Detect which cell encompasses the target text, then output its [X, Y] center coordinate. 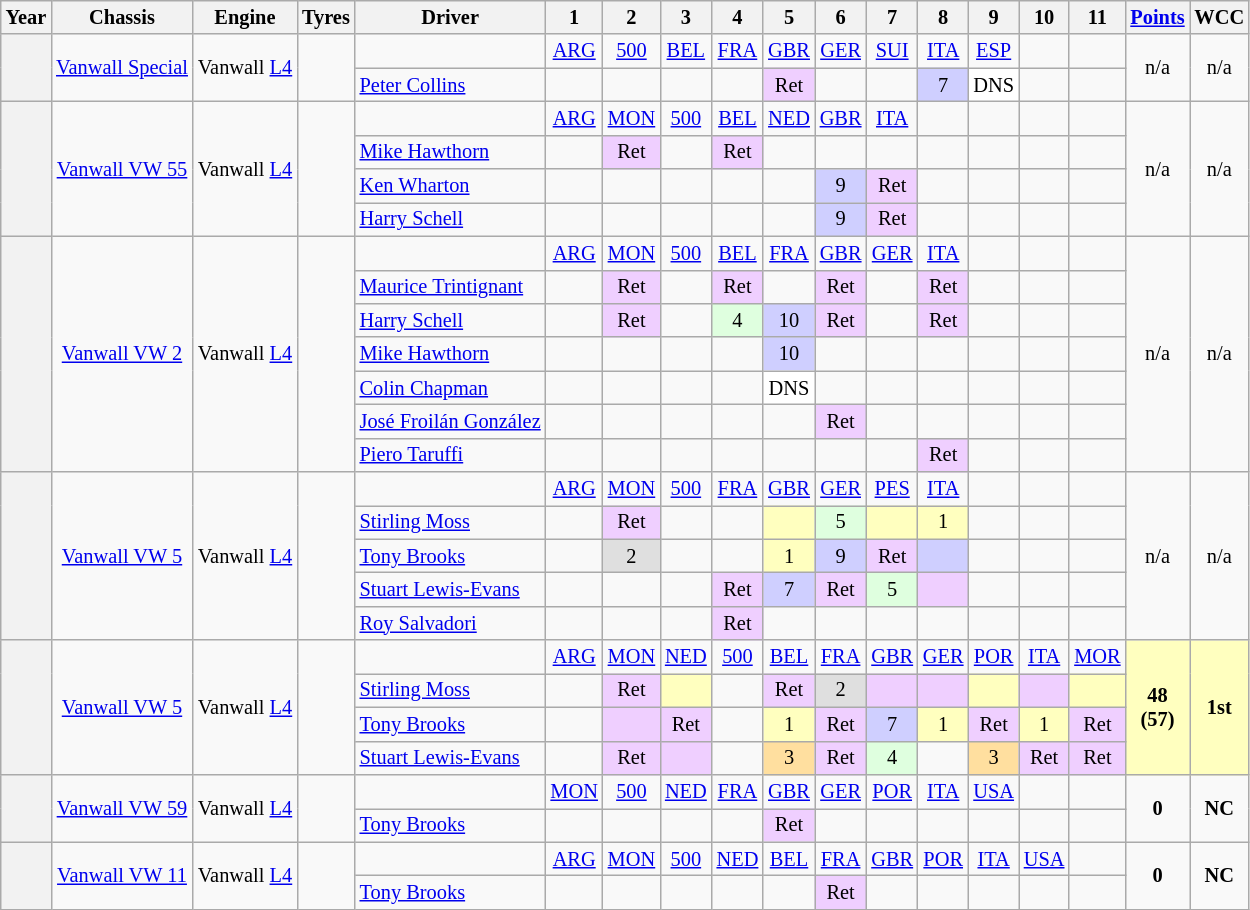
Vanwall VW 59 [122, 808]
Piero Taruffi [450, 455]
11 [1097, 17]
Vanwall VW 11 [122, 876]
Engine [245, 17]
48(57) [1157, 708]
Peter Collins [450, 85]
José Froilán González [450, 421]
Tyres [326, 17]
PES [892, 489]
Vanwall VW 2 [122, 354]
Points [1157, 17]
Maurice Trintignant [450, 287]
WCC [1220, 17]
8 [943, 17]
1st [1220, 708]
ESP [993, 51]
6 [841, 17]
Roy Salvadori [450, 623]
Vanwall VW 55 [122, 168]
Ken Wharton [450, 186]
Chassis [122, 17]
Vanwall Special [122, 68]
MOR [1097, 657]
Driver [450, 17]
Year [26, 17]
SUI [892, 51]
Colin Chapman [450, 388]
